Output the [x, y] coordinate of the center of the cell containing the given text.  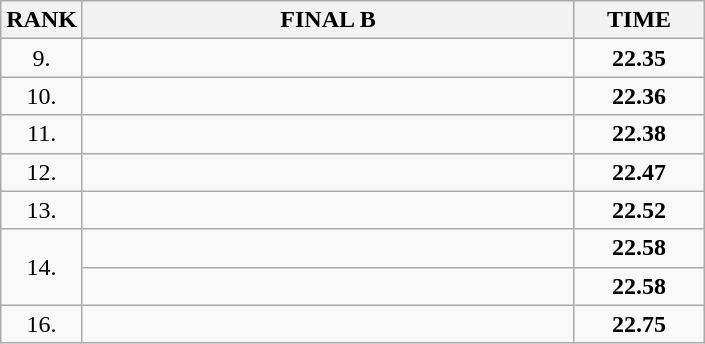
FINAL B [328, 20]
16. [42, 324]
14. [42, 267]
22.52 [640, 210]
22.36 [640, 96]
10. [42, 96]
TIME [640, 20]
12. [42, 172]
22.47 [640, 172]
22.38 [640, 134]
13. [42, 210]
RANK [42, 20]
22.35 [640, 58]
11. [42, 134]
22.75 [640, 324]
9. [42, 58]
